Extract the (x, y) coordinate from the center of the cell holding the provided text.  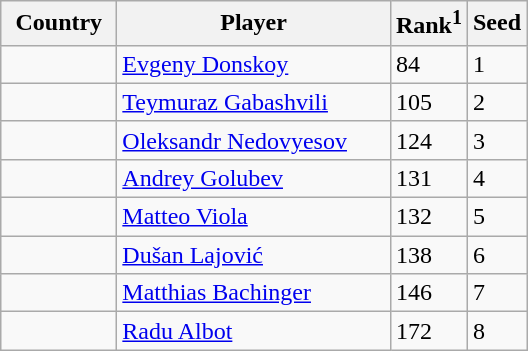
4 (496, 178)
Teymuraz Gabashvili (254, 102)
5 (496, 217)
Radu Albot (254, 331)
146 (428, 293)
6 (496, 255)
Rank1 (428, 24)
Country (59, 24)
Evgeny Donskoy (254, 64)
124 (428, 140)
105 (428, 102)
7 (496, 293)
132 (428, 217)
84 (428, 64)
Matthias Bachinger (254, 293)
172 (428, 331)
138 (428, 255)
1 (496, 64)
8 (496, 331)
131 (428, 178)
Andrey Golubev (254, 178)
Seed (496, 24)
Oleksandr Nedovyesov (254, 140)
3 (496, 140)
Dušan Lajović (254, 255)
Player (254, 24)
2 (496, 102)
Matteo Viola (254, 217)
